Identify which cell holds the provided text, then report its [x, y] central coordinate. 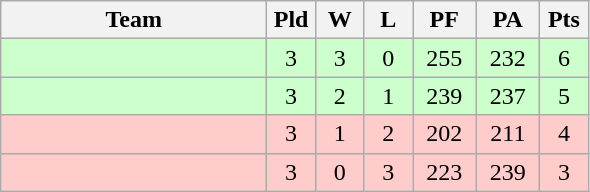
237 [508, 96]
202 [444, 134]
211 [508, 134]
W [340, 20]
L [388, 20]
6 [564, 58]
PA [508, 20]
Pld [292, 20]
232 [508, 58]
4 [564, 134]
255 [444, 58]
Pts [564, 20]
5 [564, 96]
Team [134, 20]
223 [444, 172]
PF [444, 20]
